Output the [X, Y] coordinate of the center of the cell containing the given text.  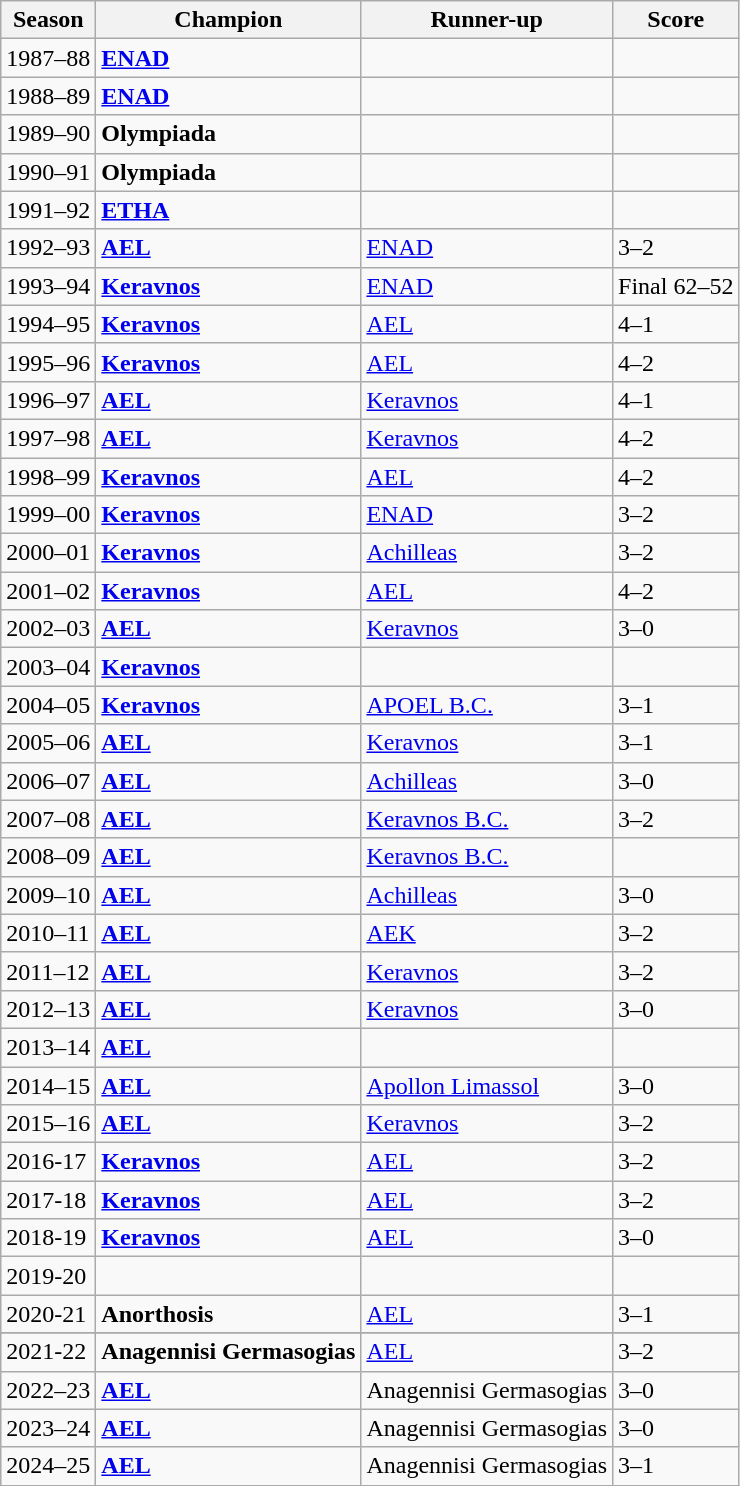
1989–90 [48, 134]
1995–96 [48, 362]
APOEL B.C. [487, 705]
1993–94 [48, 286]
1994–95 [48, 324]
2008–09 [48, 857]
2015–16 [48, 1124]
Season [48, 20]
1999–00 [48, 515]
2007–08 [48, 819]
2016-17 [48, 1162]
Runner-up [487, 20]
2000–01 [48, 553]
2011–12 [48, 971]
2020-21 [48, 1314]
2024–25 [48, 1466]
Anorthosis [228, 1314]
2018-19 [48, 1238]
2009–10 [48, 895]
Apollon Limassol [487, 1085]
2023–24 [48, 1428]
2005–06 [48, 743]
2012–13 [48, 1009]
Champion [228, 20]
Final 62–52 [676, 286]
1998–99 [48, 477]
2021-22 [48, 1352]
2001–02 [48, 591]
2002–03 [48, 629]
2010–11 [48, 933]
1991–92 [48, 210]
1988–89 [48, 96]
2014–15 [48, 1085]
1996–97 [48, 400]
2006–07 [48, 781]
2019-20 [48, 1276]
1987–88 [48, 58]
2017-18 [48, 1200]
ETHA [228, 210]
2004–05 [48, 705]
2003–04 [48, 667]
AEK [487, 933]
1990–91 [48, 172]
1997–98 [48, 438]
2022–23 [48, 1390]
1992–93 [48, 248]
Score [676, 20]
2013–14 [48, 1047]
